Return (X, Y) of the center of cell containing provided text 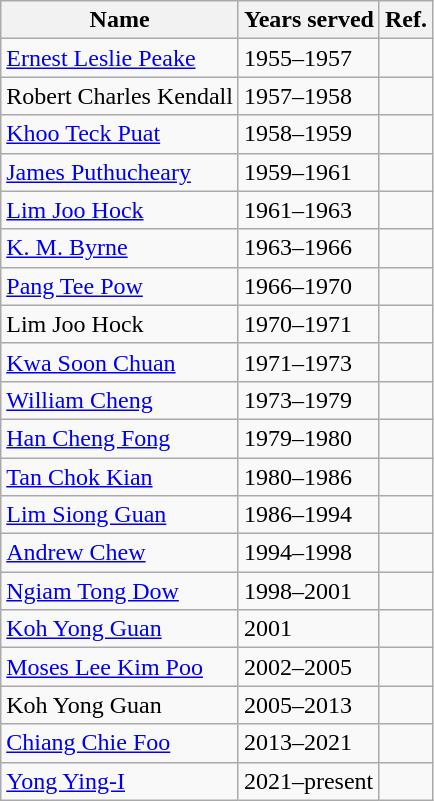
Kwa Soon Chuan (120, 362)
1970–1971 (308, 324)
1998–2001 (308, 591)
2013–2021 (308, 743)
K. M. Byrne (120, 248)
2001 (308, 629)
1957–1958 (308, 96)
1958–1959 (308, 134)
Ernest Leslie Peake (120, 58)
1980–1986 (308, 477)
2002–2005 (308, 667)
2005–2013 (308, 705)
1979–1980 (308, 438)
William Cheng (120, 400)
1994–1998 (308, 553)
Ref. (406, 20)
Chiang Chie Foo (120, 743)
Khoo Teck Puat (120, 134)
Tan Chok Kian (120, 477)
Robert Charles Kendall (120, 96)
1955–1957 (308, 58)
Han Cheng Fong (120, 438)
Yong Ying-I (120, 781)
James Puthucheary (120, 172)
Name (120, 20)
Ngiam Tong Dow (120, 591)
1961–1963 (308, 210)
Pang Tee Pow (120, 286)
1973–1979 (308, 400)
1966–1970 (308, 286)
1971–1973 (308, 362)
1959–1961 (308, 172)
Moses Lee Kim Poo (120, 667)
1963–1966 (308, 248)
Years served (308, 20)
2021–present (308, 781)
1986–1994 (308, 515)
Andrew Chew (120, 553)
Lim Siong Guan (120, 515)
